Determine the (x, y) coordinate at the center of the cell enclosing the given text.  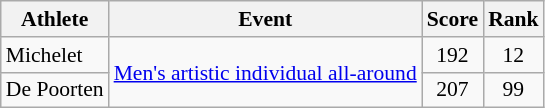
192 (452, 55)
Michelet (55, 55)
99 (514, 90)
Score (452, 19)
Rank (514, 19)
Men's artistic individual all-around (266, 72)
Event (266, 19)
207 (452, 90)
De Poorten (55, 90)
Athlete (55, 19)
12 (514, 55)
